Detect which cell encompasses the target text, then output its [x, y] center coordinate. 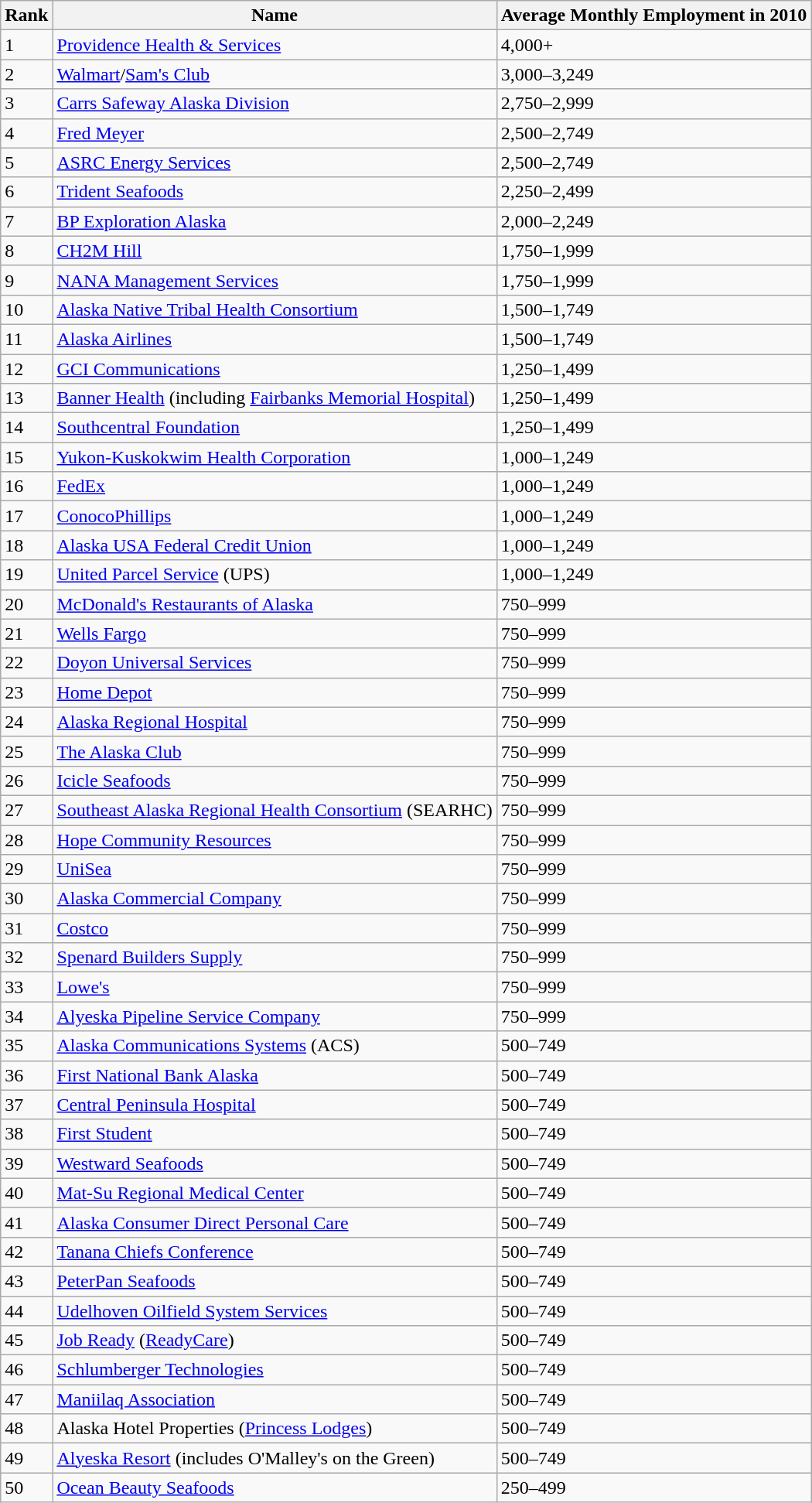
28 [26, 839]
PeterPan Seafoods [275, 1281]
Home Depot [275, 692]
Providence Health & Services [275, 45]
10 [26, 309]
Yukon-Kuskokwim Health Corporation [275, 457]
50 [26, 1488]
Costco [275, 928]
Icicle Seafoods [275, 781]
25 [26, 751]
12 [26, 369]
34 [26, 1016]
The Alaska Club [275, 751]
6 [26, 192]
31 [26, 928]
19 [26, 575]
Alyeska Resort (includes O'Malley's on the Green) [275, 1458]
32 [26, 958]
FedEx [275, 487]
Alyeska Pipeline Service Company [275, 1016]
Doyon Universal Services [275, 663]
24 [26, 722]
BP Exploration Alaska [275, 221]
37 [26, 1105]
47 [26, 1399]
26 [26, 781]
35 [26, 1046]
Maniilaq Association [275, 1399]
Walmart/Sam's Club [275, 74]
Hope Community Resources [275, 839]
20 [26, 604]
Alaska Consumer Direct Personal Care [275, 1222]
45 [26, 1341]
First National Bank Alaska [275, 1075]
United Parcel Service (UPS) [275, 575]
2 [26, 74]
Alaska USA Federal Credit Union [275, 545]
First Student [275, 1134]
CH2M Hill [275, 251]
1 [26, 45]
Spenard Builders Supply [275, 958]
13 [26, 398]
Carrs Safeway Alaska Division [275, 104]
Alaska Hotel Properties (Princess Lodges) [275, 1429]
38 [26, 1134]
5 [26, 162]
Lowe's [275, 987]
Central Peninsula Hospital [275, 1105]
21 [26, 634]
43 [26, 1281]
36 [26, 1075]
Alaska Native Tribal Health Consortium [275, 309]
2,000–2,249 [654, 221]
44 [26, 1311]
Trident Seafoods [275, 192]
11 [26, 339]
40 [26, 1193]
Fred Meyer [275, 133]
2,250–2,499 [654, 192]
Westward Seafoods [275, 1163]
46 [26, 1370]
8 [26, 251]
49 [26, 1458]
15 [26, 457]
7 [26, 221]
Alaska Communications Systems (ACS) [275, 1046]
4,000+ [654, 45]
Alaska Commercial Company [275, 899]
McDonald's Restaurants of Alaska [275, 604]
250–499 [654, 1488]
48 [26, 1429]
Southcentral Foundation [275, 428]
30 [26, 899]
29 [26, 869]
16 [26, 487]
Ocean Beauty Seafoods [275, 1488]
23 [26, 692]
3,000–3,249 [654, 74]
42 [26, 1252]
ConocoPhillips [275, 516]
27 [26, 810]
Alaska Regional Hospital [275, 722]
9 [26, 280]
17 [26, 516]
Job Ready (ReadyCare) [275, 1341]
Southeast Alaska Regional Health Consortium (SEARHC) [275, 810]
41 [26, 1222]
Name [275, 15]
UniSea [275, 869]
Banner Health (including Fairbanks Memorial Hospital) [275, 398]
2,750–2,999 [654, 104]
GCI Communications [275, 369]
39 [26, 1163]
4 [26, 133]
Udelhoven Oilfield System Services [275, 1311]
14 [26, 428]
Mat-Su Regional Medical Center [275, 1193]
Average Monthly Employment in 2010 [654, 15]
ASRC Energy Services [275, 162]
Wells Fargo [275, 634]
Alaska Airlines [275, 339]
Tanana Chiefs Conference [275, 1252]
NANA Management Services [275, 280]
Rank [26, 15]
Schlumberger Technologies [275, 1370]
3 [26, 104]
22 [26, 663]
18 [26, 545]
33 [26, 987]
